Return the (x, y) coordinate for the center point of the cell that contains the specified text.  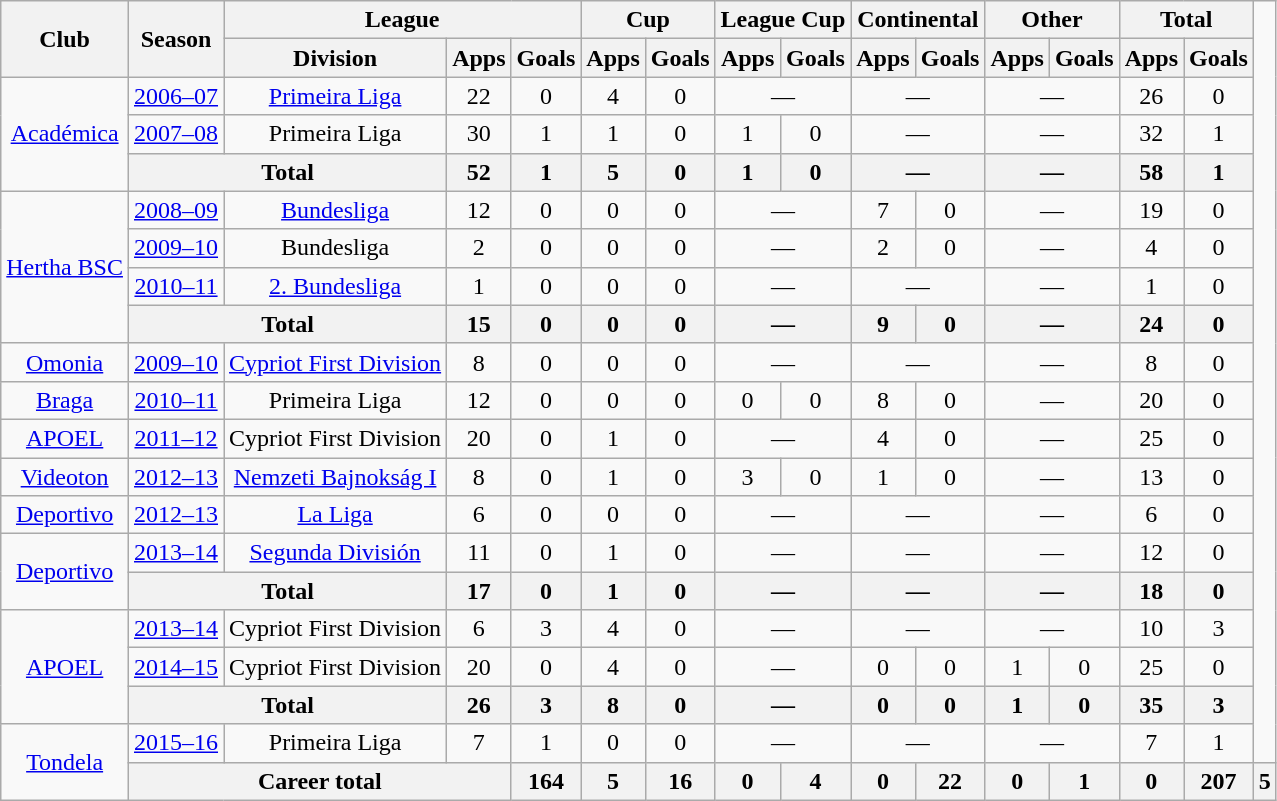
58 (1151, 172)
2015–16 (176, 743)
19 (1151, 210)
24 (1151, 324)
Hertha BSC (65, 267)
Career total (320, 781)
Tondela (65, 762)
Division (336, 58)
32 (1151, 134)
15 (479, 324)
9 (883, 324)
18 (1151, 591)
16 (680, 781)
52 (479, 172)
Braga (65, 400)
11 (479, 553)
La Liga (336, 515)
Continental (918, 20)
164 (546, 781)
Segunda División (336, 553)
2. Bundesliga (336, 286)
League (402, 20)
Videoton (65, 477)
Season (176, 39)
Other (1052, 20)
2006–07 (176, 96)
Club (65, 39)
35 (1151, 705)
2014–15 (176, 667)
Nemzeti Bajnokság I (336, 477)
10 (1151, 629)
League Cup (783, 20)
2008–09 (176, 210)
Cup (648, 20)
17 (479, 591)
Omonia (65, 362)
Académica (65, 134)
207 (1219, 781)
13 (1151, 477)
2007–08 (176, 134)
2011–12 (176, 438)
30 (479, 134)
